Extract the [X, Y] coordinate from the center of the cell holding the provided text.  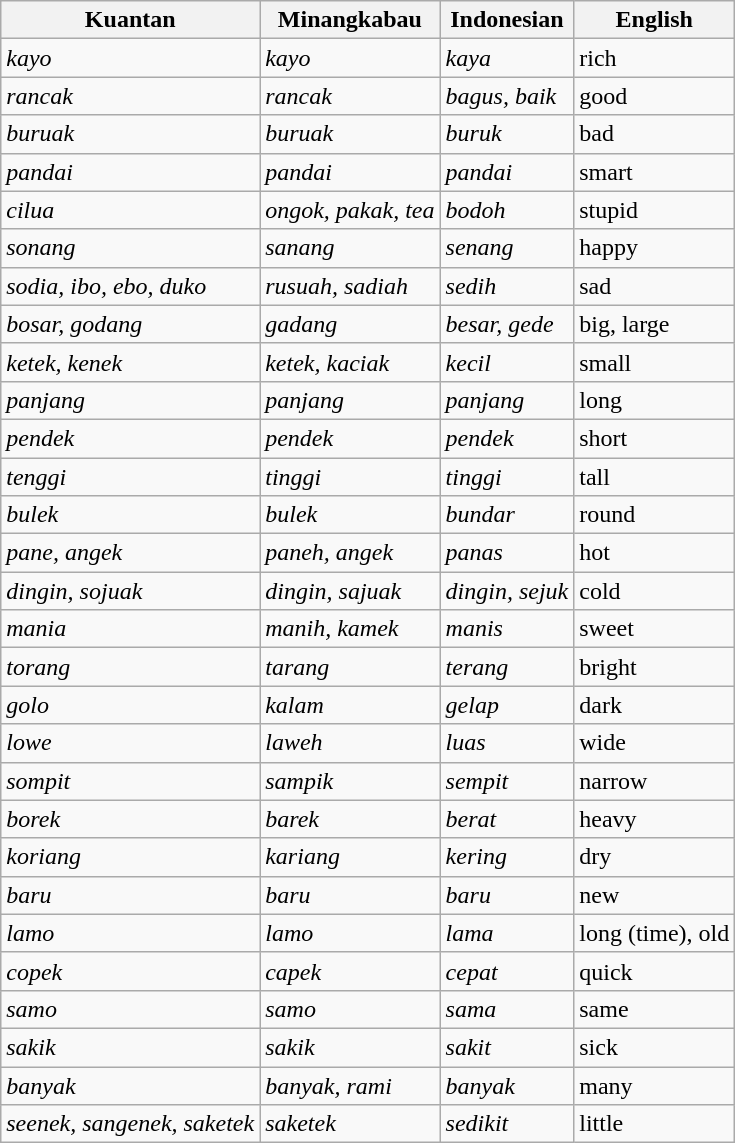
bright [654, 667]
long (time), old [654, 933]
bagus, baik [507, 96]
heavy [654, 819]
ongok, pakak, tea [350, 210]
smart [654, 172]
tarang [350, 667]
sedih [507, 286]
dry [654, 857]
bosar, godang [130, 324]
Indonesian [507, 20]
banyak, rami [350, 1085]
sama [507, 1009]
borek [130, 819]
narrow [654, 781]
dingin, sejuk [507, 591]
saketek [350, 1124]
capek [350, 971]
sakit [507, 1047]
hot [654, 553]
sad [654, 286]
manih, kamek [350, 629]
many [654, 1085]
pane, angek [130, 553]
sompit [130, 781]
kecil [507, 362]
stupid [654, 210]
kariang [350, 857]
panas [507, 553]
sick [654, 1047]
Minangkabau [350, 20]
wide [654, 743]
terang [507, 667]
cold [654, 591]
new [654, 895]
luas [507, 743]
paneh, angek [350, 553]
cilua [130, 210]
lama [507, 933]
dingin, sojuak [130, 591]
besar, gede [507, 324]
happy [654, 248]
laweh [350, 743]
mania [130, 629]
kaya [507, 58]
rusuah, sadiah [350, 286]
English [654, 20]
senang [507, 248]
sodia, ibo, ebo, duko [130, 286]
bodoh [507, 210]
sanang [350, 248]
small [654, 362]
sampik [350, 781]
tenggi [130, 477]
dark [654, 705]
little [654, 1124]
manis [507, 629]
quick [654, 971]
long [654, 400]
bad [654, 134]
ketek, kenek [130, 362]
rich [654, 58]
sweet [654, 629]
ketek, kaciak [350, 362]
buruk [507, 134]
bundar [507, 515]
cepat [507, 971]
dingin, sajuak [350, 591]
gadang [350, 324]
kalam [350, 705]
kering [507, 857]
golo [130, 705]
sonang [130, 248]
good [654, 96]
short [654, 438]
seenek, sangenek, saketek [130, 1124]
gelap [507, 705]
copek [130, 971]
berat [507, 819]
sedikit [507, 1124]
koriang [130, 857]
sempit [507, 781]
tall [654, 477]
round [654, 515]
torang [130, 667]
big, large [654, 324]
same [654, 1009]
lowe [130, 743]
barek [350, 819]
Kuantan [130, 20]
